Determine the [X, Y] coordinate at the center of the cell enclosing the given text.  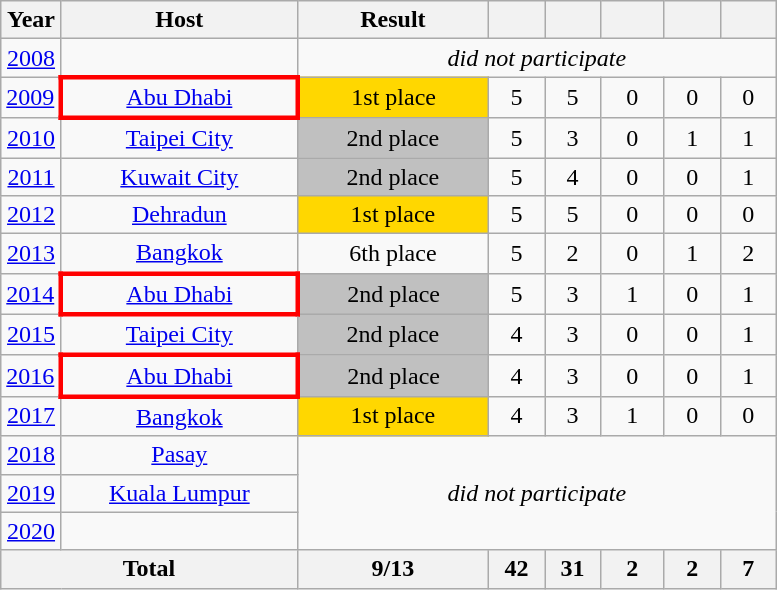
2008 [32, 58]
Dehradun [179, 215]
Year [32, 20]
Kuwait City [179, 177]
2012 [32, 215]
Pasay [179, 455]
6th place [392, 254]
9/13 [392, 569]
2019 [32, 493]
2010 [32, 138]
2018 [32, 455]
Result [392, 20]
2014 [32, 294]
2020 [32, 531]
2013 [32, 254]
Kuala Lumpur [179, 493]
2009 [32, 98]
2017 [32, 416]
2015 [32, 334]
Host [179, 20]
7 [748, 569]
Total [150, 569]
42 [516, 569]
2016 [32, 376]
2011 [32, 177]
31 [572, 569]
